Return (X, Y) of the center of cell containing provided text 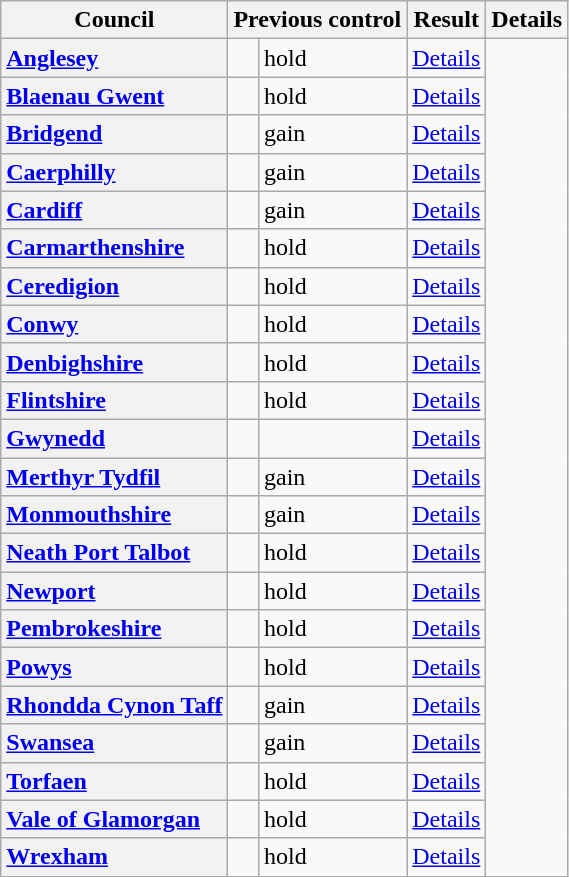
Rhondda Cynon Taff (114, 705)
Swansea (114, 743)
Vale of Glamorgan (114, 819)
Torfaen (114, 781)
Previous control (318, 20)
Carmarthenshire (114, 248)
Council (114, 20)
Anglesey (114, 58)
Wrexham (114, 857)
Denbighshire (114, 362)
Newport (114, 591)
Powys (114, 667)
Gwynedd (114, 438)
Neath Port Talbot (114, 553)
Caerphilly (114, 172)
Pembrokeshire (114, 629)
Result (446, 20)
Bridgend (114, 134)
Cardiff (114, 210)
Blaenau Gwent (114, 96)
Ceredigion (114, 286)
Conwy (114, 324)
Flintshire (114, 400)
Monmouthshire (114, 515)
Merthyr Tydfil (114, 477)
